Extract the (x, y) coordinate from the center of the cell holding the provided text.  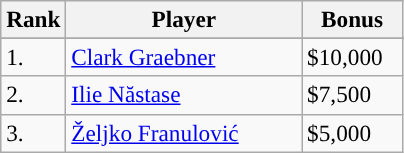
$5,000 (352, 133)
Rank (34, 19)
Željko Franulović (184, 133)
1. (34, 57)
$10,000 (352, 57)
3. (34, 133)
Ilie Năstase (184, 95)
$7,500 (352, 95)
Bonus (352, 19)
2. (34, 95)
Clark Graebner (184, 57)
Player (184, 19)
